Find where the given text appears and provide that cell's center as [x, y] coordinate. 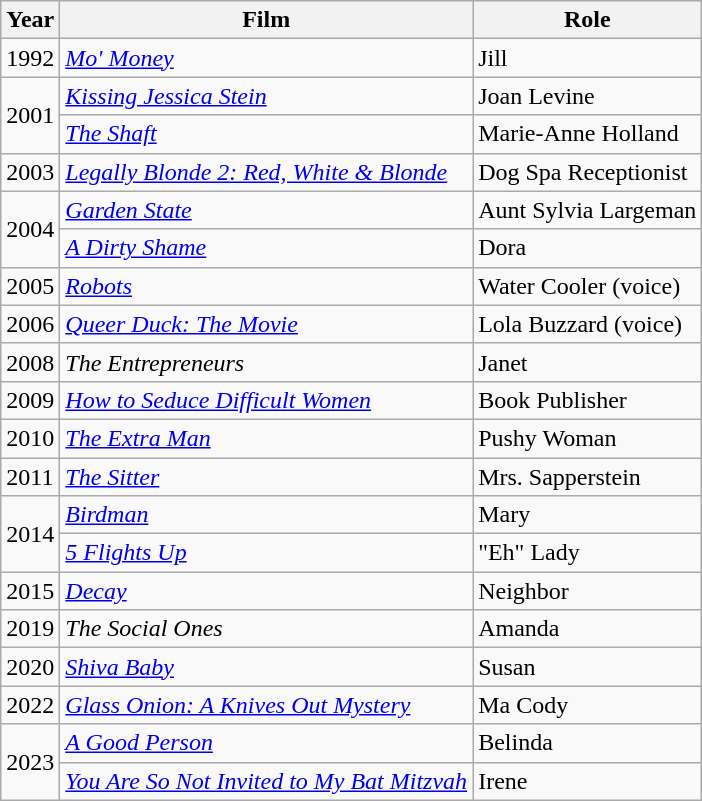
Pushy Woman [588, 438]
2011 [30, 477]
2009 [30, 400]
2006 [30, 324]
Water Cooler (voice) [588, 286]
The Extra Man [266, 438]
Aunt Sylvia Largeman [588, 210]
Mary [588, 515]
Decay [266, 591]
2001 [30, 115]
A Dirty Shame [266, 248]
Film [266, 20]
The Sitter [266, 477]
Year [30, 20]
Garden State [266, 210]
Belinda [588, 743]
You Are So Not Invited to My Bat Mitzvah [266, 781]
1992 [30, 58]
The Social Ones [266, 629]
Neighbor [588, 591]
The Shaft [266, 134]
Birdman [266, 515]
Kissing Jessica Stein [266, 96]
Jill [588, 58]
How to Seduce Difficult Women [266, 400]
Legally Blonde 2: Red, White & Blonde [266, 172]
Book Publisher [588, 400]
2010 [30, 438]
Role [588, 20]
Marie-Anne Holland [588, 134]
2005 [30, 286]
2019 [30, 629]
Mrs. Sapperstein [588, 477]
2015 [30, 591]
Glass Onion: A Knives Out Mystery [266, 705]
2004 [30, 229]
Shiva Baby [266, 667]
2008 [30, 362]
Janet [588, 362]
The Entrepreneurs [266, 362]
2023 [30, 762]
"Eh" Lady [588, 553]
Susan [588, 667]
Irene [588, 781]
Amanda [588, 629]
Dora [588, 248]
2003 [30, 172]
2022 [30, 705]
Lola Buzzard (voice) [588, 324]
Queer Duck: The Movie [266, 324]
5 Flights Up [266, 553]
A Good Person [266, 743]
2014 [30, 534]
2020 [30, 667]
Mo' Money [266, 58]
Ma Cody [588, 705]
Robots [266, 286]
Dog Spa Receptionist [588, 172]
Joan Levine [588, 96]
